Detect which cell encompasses the target text, then output its (X, Y) center coordinate. 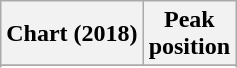
Peakposition (189, 34)
Chart (2018) (72, 34)
